Capture the cell that displays the provided text and extract its [X, Y] central coordinate. 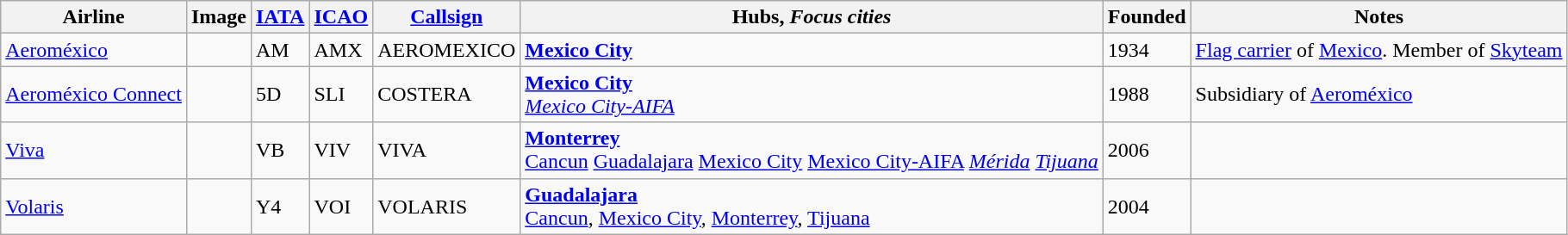
AMX [341, 50]
VB [280, 150]
5D [280, 95]
Image [219, 17]
IATA [280, 17]
Mexico City [812, 50]
Aeroméxico Connect [94, 95]
2006 [1147, 150]
Hubs, Focus cities [812, 17]
VIV [341, 150]
VOLARIS [446, 207]
Mexico CityMexico City-AIFA [812, 95]
Callsign [446, 17]
Founded [1147, 17]
COSTERA [446, 95]
ICAO [341, 17]
Aeroméxico [94, 50]
Subsidiary of Aeroméxico [1378, 95]
VOI [341, 207]
1934 [1147, 50]
VIVA [446, 150]
Notes [1378, 17]
Volaris [94, 207]
Flag carrier of Mexico. Member of Skyteam [1378, 50]
MonterreyCancun Guadalajara Mexico City Mexico City-AIFA Mérida Tijuana [812, 150]
Airline [94, 17]
AM [280, 50]
AEROMEXICO [446, 50]
1988 [1147, 95]
Y4 [280, 207]
Viva [94, 150]
2004 [1147, 207]
GuadalajaraCancun, Mexico City, Monterrey, Tijuana [812, 207]
SLI [341, 95]
